From the cell containing the given text, extract its center point as (X, Y) coordinate. 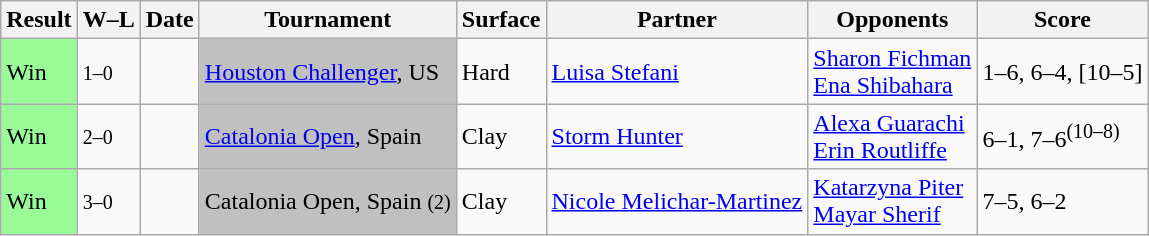
Partner (677, 20)
7–5, 6–2 (1062, 202)
W–L (108, 20)
1–6, 6–4, [10–5] (1062, 72)
Sharon Fichman Ena Shibahara (892, 72)
Surface (501, 20)
Catalonia Open, Spain (2) (328, 202)
Luisa Stefani (677, 72)
Date (170, 20)
Opponents (892, 20)
Houston Challenger, US (328, 72)
3–0 (108, 202)
6–1, 7–6(10–8) (1062, 136)
Tournament (328, 20)
Catalonia Open, Spain (328, 136)
1–0 (108, 72)
Score (1062, 20)
Nicole Melichar-Martinez (677, 202)
Result (39, 20)
Storm Hunter (677, 136)
Hard (501, 72)
Alexa Guarachi Erin Routliffe (892, 136)
Katarzyna Piter Mayar Sherif (892, 202)
2–0 (108, 136)
